Pinpoint the cell where the given text exists, returning its [x, y] midpoint coordinate. 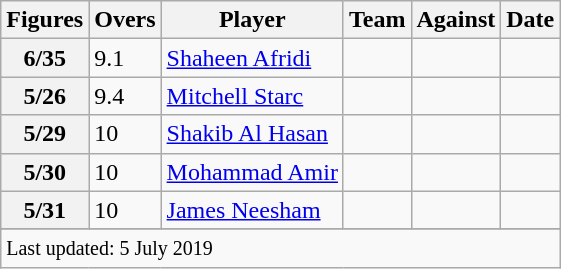
Overs [125, 20]
Figures [45, 20]
Date [530, 20]
Mohammad Amir [252, 172]
5/26 [45, 96]
9.4 [125, 96]
5/30 [45, 172]
5/29 [45, 134]
9.1 [125, 58]
Mitchell Starc [252, 96]
5/31 [45, 210]
James Neesham [252, 210]
Shakib Al Hasan [252, 134]
Team [377, 20]
Against [456, 20]
Player [252, 20]
Shaheen Afridi [252, 58]
Last updated: 5 July 2019 [280, 248]
6/35 [45, 58]
